Capture the cell that displays the provided text and extract its [x, y] central coordinate. 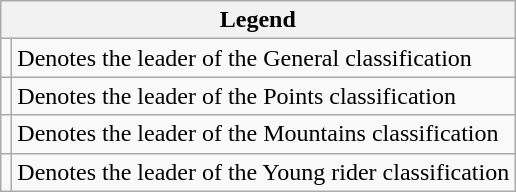
Denotes the leader of the Young rider classification [264, 172]
Legend [258, 20]
Denotes the leader of the Points classification [264, 96]
Denotes the leader of the Mountains classification [264, 134]
Denotes the leader of the General classification [264, 58]
